Scan for the cell matching the given text and deliver its (X, Y) coordinate at center. 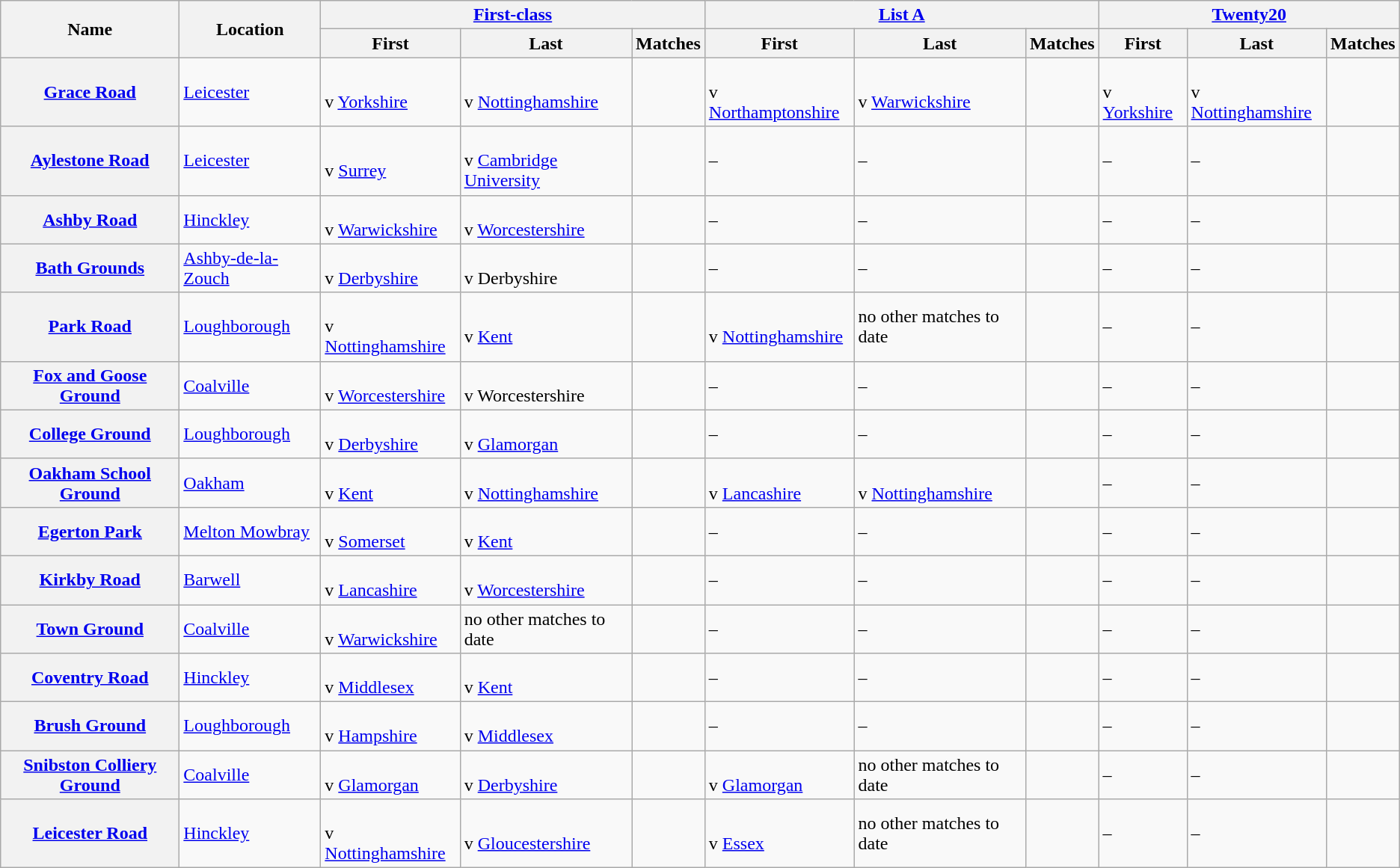
Location (250, 29)
Park Road (90, 327)
Snibston Colliery Ground (90, 775)
List A (902, 15)
Town Ground (90, 628)
v Hampshire (390, 727)
Coventry Road (90, 677)
Kirkby Road (90, 580)
Egerton Park (90, 531)
Name (90, 29)
v Gloucestershire (546, 834)
v Northamptonshire (779, 92)
Fox and Goose Ground (90, 386)
v Essex (779, 834)
Bath Grounds (90, 268)
Twenty20 (1249, 15)
v Somerset (390, 531)
Barwell (250, 580)
v Surrey (390, 161)
Melton Mowbray (250, 531)
Leicester Road (90, 834)
Oakham (250, 483)
Aylestone Road (90, 161)
First-class (513, 15)
v Cambridge University (546, 161)
Ashby Road (90, 220)
Oakham School Ground (90, 483)
Grace Road (90, 92)
Brush Ground (90, 727)
Ashby-de-la-Zouch (250, 268)
College Ground (90, 434)
